Search for the cell housing the specified text and yield its (x, y) center coordinate. 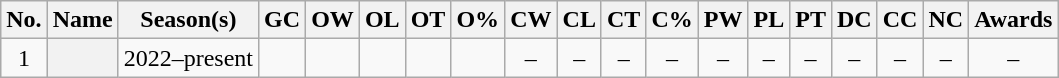
1 (24, 58)
2022–present (188, 58)
No. (24, 20)
PL (769, 20)
CW (531, 20)
NC (946, 20)
PW (723, 20)
CC (900, 20)
C% (672, 20)
Awards (1014, 20)
Season(s) (188, 20)
O% (478, 20)
GC (282, 20)
DC (854, 20)
Name (82, 20)
CL (579, 20)
OT (428, 20)
PT (811, 20)
OW (333, 20)
CT (623, 20)
OL (382, 20)
